Identify which cell holds the provided text, then report its [X, Y] central coordinate. 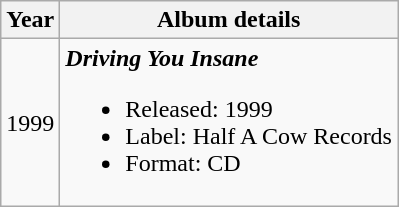
Year [30, 20]
Driving You InsaneReleased: 1999Label: Half A Cow Records Format: CD [229, 122]
1999 [30, 122]
Album details [229, 20]
